Determine the (X, Y) coordinate at the center of the cell enclosing the given text.  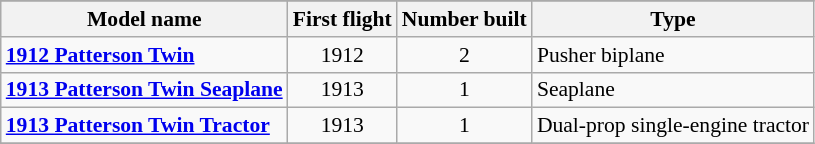
Dual-prop single-engine tractor (673, 126)
Pusher biplane (673, 55)
Type (673, 19)
2 (464, 55)
Model name (144, 19)
Seaplane (673, 90)
1912 (342, 55)
1913 Patterson Twin Seaplane (144, 90)
Number built (464, 19)
1913 Patterson Twin Tractor (144, 126)
1912 Patterson Twin (144, 55)
First flight (342, 19)
